Pinpoint the cell where the given text exists, returning its (x, y) midpoint coordinate. 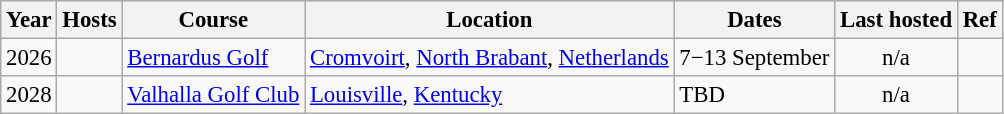
Year (29, 20)
Ref (980, 20)
Dates (754, 20)
Course (214, 20)
Valhalla Golf Club (214, 95)
TBD (754, 95)
Location (490, 20)
Louisville, Kentucky (490, 95)
2026 (29, 58)
Bernardus Golf (214, 58)
Last hosted (896, 20)
7−13 September (754, 58)
Cromvoirt, North Brabant, Netherlands (490, 58)
Hosts (90, 20)
2028 (29, 95)
